From the cell containing the given text, extract its center point as (x, y) coordinate. 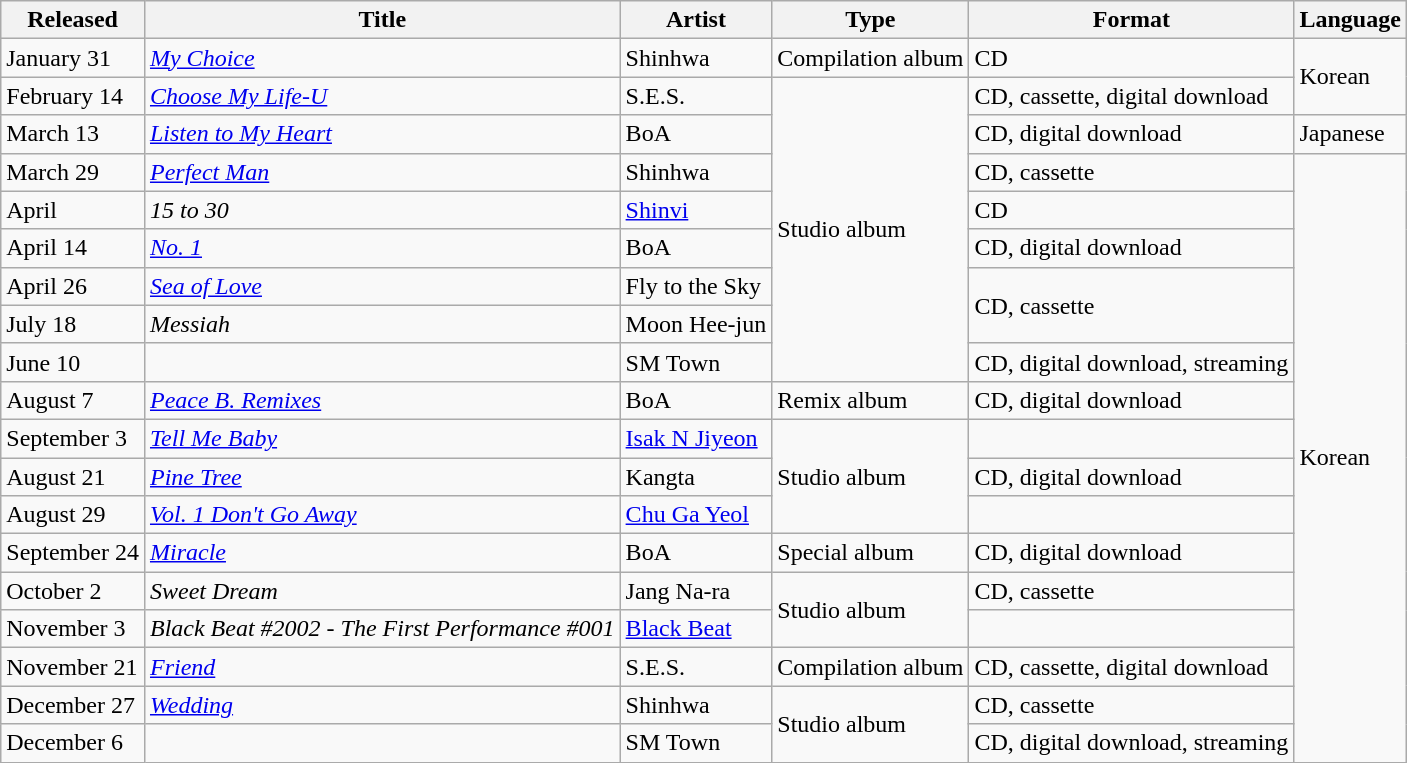
Black Beat #2002 - The First Performance #001 (382, 629)
Choose My Life-U (382, 96)
Type (870, 20)
August 29 (73, 515)
April (73, 210)
January 31 (73, 58)
15 to 30 (382, 210)
March 13 (73, 134)
No. 1 (382, 248)
September 24 (73, 553)
Format (1132, 20)
Japanese (1350, 134)
March 29 (73, 172)
October 2 (73, 591)
December 6 (73, 743)
Language (1350, 20)
April 14 (73, 248)
Friend (382, 667)
Chu Ga Yeol (696, 515)
Jang Na-ra (696, 591)
Isak N Jiyeon (696, 438)
July 18 (73, 324)
Tell Me Baby (382, 438)
Wedding (382, 705)
Listen to My Heart (382, 134)
November 3 (73, 629)
Peace B. Remixes (382, 400)
August 21 (73, 477)
Released (73, 20)
June 10 (73, 362)
My Choice (382, 58)
September 3 (73, 438)
February 14 (73, 96)
Remix album (870, 400)
Title (382, 20)
Kangta (696, 477)
Sweet Dream (382, 591)
Messiah (382, 324)
December 27 (73, 705)
November 21 (73, 667)
Artist (696, 20)
August 7 (73, 400)
April 26 (73, 286)
Vol. 1 Don't Go Away (382, 515)
Sea of Love (382, 286)
Miracle (382, 553)
Black Beat (696, 629)
Moon Hee-jun (696, 324)
Shinvi (696, 210)
Special album (870, 553)
Perfect Man (382, 172)
Fly to the Sky (696, 286)
Pine Tree (382, 477)
